Locate the cell with the specified text and output its [X, Y] center coordinate. 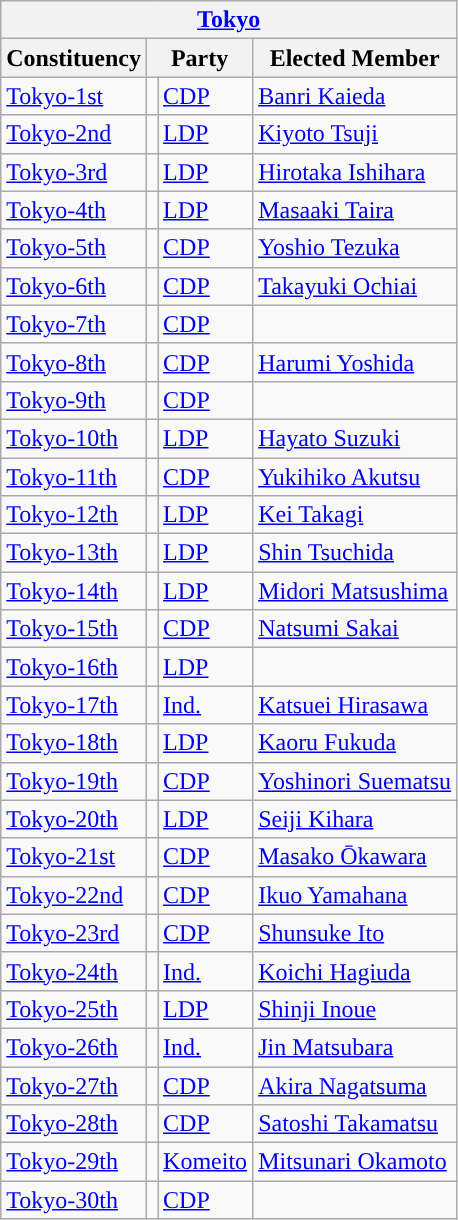
Komeito [206, 1162]
Tokyo-9th [74, 400]
Elected Member [355, 58]
Natsumi Sakai [355, 629]
Tokyo-17th [74, 705]
Tokyo-7th [74, 324]
Midori Matsushima [355, 591]
Tokyo-6th [74, 286]
Constituency [74, 58]
Ikuo Yamahana [355, 895]
Tokyo-16th [74, 667]
Koichi Hagiuda [355, 971]
Satoshi Takamatsu [355, 1124]
Party [199, 58]
Tokyo-18th [74, 743]
Kei Takagi [355, 515]
Tokyo-1st [74, 96]
Tokyo-24th [74, 971]
Kaoru Fukuda [355, 743]
Akira Nagatsuma [355, 1085]
Tokyo-5th [74, 248]
Tokyo-15th [74, 629]
Tokyo-13th [74, 553]
Tokyo-22nd [74, 895]
Masaaki Taira [355, 210]
Shin Tsuchida [355, 553]
Masako Ōkawara [355, 857]
Tokyo-2nd [74, 134]
Mitsunari Okamoto [355, 1162]
Tokyo-30th [74, 1200]
Tokyo-8th [74, 362]
Tokyo-14th [74, 591]
Banri Kaieda [355, 96]
Harumi Yoshida [355, 362]
Shunsuke Ito [355, 933]
Hirotaka Ishihara [355, 172]
Seiji Kihara [355, 819]
Yoshio Tezuka [355, 248]
Jin Matsubara [355, 1047]
Shinji Inoue [355, 1009]
Tokyo-20th [74, 819]
Tokyo-25th [74, 1009]
Tokyo [229, 20]
Takayuki Ochiai [355, 286]
Tokyo-28th [74, 1124]
Tokyo-10th [74, 438]
Yoshinori Suematsu [355, 781]
Tokyo-26th [74, 1047]
Tokyo-12th [74, 515]
Kiyoto Tsuji [355, 134]
Katsuei Hirasawa [355, 705]
Hayato Suzuki [355, 438]
Tokyo-4th [74, 210]
Tokyo-27th [74, 1085]
Tokyo-23rd [74, 933]
Tokyo-11th [74, 477]
Tokyo-29th [74, 1162]
Tokyo-21st [74, 857]
Tokyo-3rd [74, 172]
Tokyo-19th [74, 781]
Yukihiko Akutsu [355, 477]
